Find where the given text appears and provide that cell's center as (x, y) coordinate. 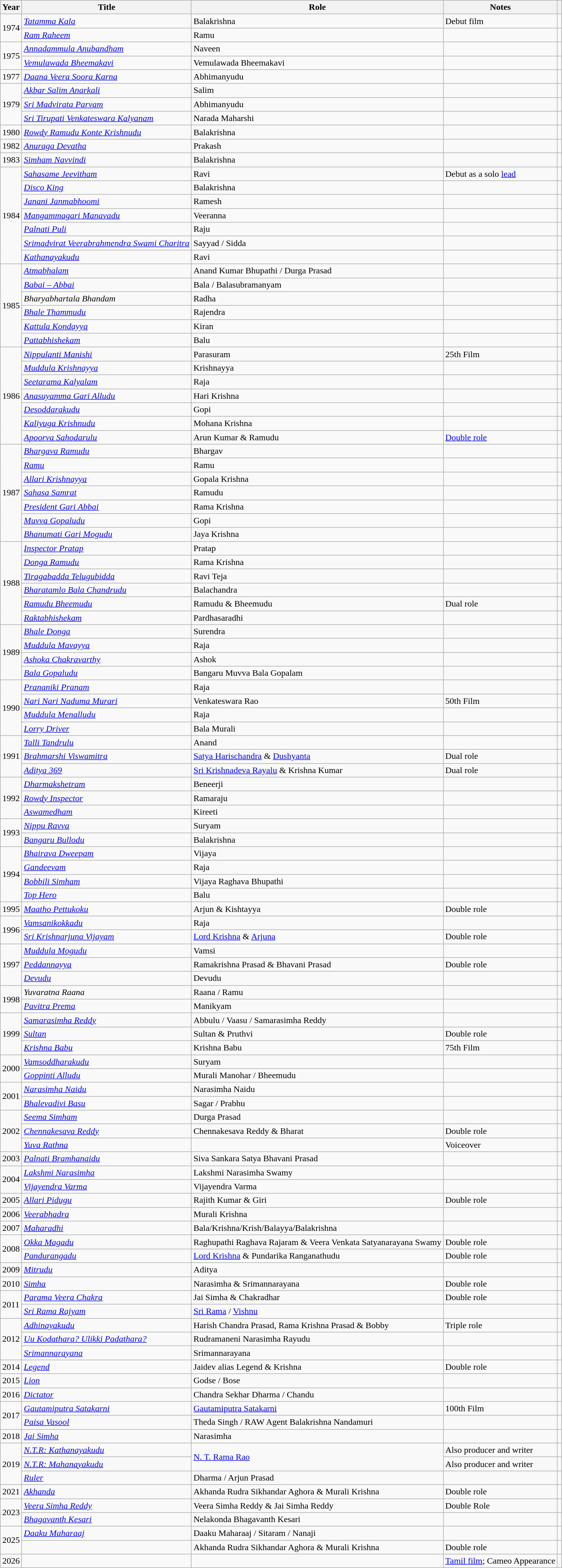
Atmabhalam (106, 271)
Ramakrishna Prasad & Bhavani Prasad (317, 964)
Sayyad / Sidda (317, 243)
Pattabhishekam (106, 340)
Prakash (317, 146)
Lakshmi Narasimha Swamy (317, 1173)
Narasimha & Srimannarayana (317, 1283)
1999 (11, 1034)
1980 (11, 132)
Title (106, 7)
Ruler (106, 1478)
Murali Manohar / Bheemudu (317, 1076)
Simha (106, 1283)
Triple role (500, 1325)
Muddula Mogudu (106, 951)
Durga Prasad (317, 1117)
Kiran (317, 326)
Bhalevadivi Basu (106, 1103)
Tiragabadda Telugubidda (106, 576)
Rowdy Inspector (106, 798)
N.T.R: Mahanayakudu (106, 1464)
Godse / Bose (317, 1381)
Apoorva Sahodarulu (106, 437)
Vijaya (317, 854)
Krishnayya (317, 368)
Hari Krishna (317, 395)
Bhargava Ramudu (106, 451)
Donga Ramudu (106, 562)
1979 (11, 104)
Balachandra (317, 590)
Brahmarshi Viswamitra (106, 756)
Dictator (106, 1395)
Jai Simha (106, 1436)
Adhinayakudu (106, 1325)
Janani Janmabhoomi (106, 202)
Top Hero (106, 895)
Bobbili Simham (106, 881)
Nelakonda Bhagavanth Kesari (317, 1520)
50th Film (500, 701)
Disco King (106, 188)
N.T.R: Kathanayakudu (106, 1450)
Samarasimha Reddy (106, 1020)
Mangammagari Manavadu (106, 215)
Debut film (500, 21)
1994 (11, 874)
2011 (11, 1304)
1996 (11, 930)
Veera Simha Reddy & Jai Simha Reddy (317, 1506)
Nippulanti Manishi (106, 354)
Daaku Maharaaj / Sitaram / Nanaji (317, 1533)
Rajith Kumar & Giri (317, 1200)
2023 (11, 1513)
Chennakesava Reddy & Bharat (317, 1131)
2009 (11, 1269)
Lord Krishna & Arjuna (317, 937)
Simham Navvindi (106, 160)
100th Film (500, 1408)
Ramudu (317, 493)
Sultan (106, 1034)
Tamil film; Cameo Appearance (500, 1561)
Satya Harischandra & Dushyanta (317, 756)
1992 (11, 798)
Manikyam (317, 1006)
Raju (317, 229)
2010 (11, 1283)
Bala Murali (317, 729)
Annadammula Anubandham (106, 49)
Kattula Kondayya (106, 326)
Aditya 369 (106, 770)
Palnati Bramhanaidu (106, 1159)
Yuvaratna Raana (106, 992)
Siva Sankara Satya Bhavani Prasad (317, 1159)
1977 (11, 77)
Talli Tandrulu (106, 742)
Parasuram (317, 354)
Palnati Puli (106, 229)
Legend (106, 1367)
Bhanumati Gari Mogudu (106, 534)
1997 (11, 964)
Double Role (500, 1506)
Radha (317, 299)
Vijaya Raghava Bhupathi (317, 881)
Bala Gopaludu (106, 673)
Sri Krishnarjuna Vijayam (106, 937)
1985 (11, 305)
2000 (11, 1069)
Bangaru Muvva Bala Gopalam (317, 673)
Muddula Krishnayya (106, 368)
2026 (11, 1561)
1990 (11, 708)
N. T. Rama Rao (317, 1457)
Pardhasaradhi (317, 618)
2012 (11, 1339)
Bhale Thammudu (106, 312)
Vamsoddharakudu (106, 1062)
1988 (11, 583)
Ashok (317, 659)
Ramaraju (317, 798)
Mitrudu (106, 1269)
Vamsi (317, 951)
Rowdy Ramudu Konte Krishnudu (106, 132)
Sri Madvirata Parvam (106, 104)
Kaliyuga Krishnudu (106, 424)
Bangaru Bullodu (106, 839)
Sri Rama / Vishnu (317, 1311)
1995 (11, 909)
1987 (11, 493)
Murali Krishna (317, 1214)
Mohana Krishna (317, 424)
Babai – Abbai (106, 285)
Tatamma Kala (106, 21)
Parama Veera Chakra (106, 1298)
2004 (11, 1179)
2008 (11, 1249)
Allari Krishnayya (106, 479)
Daana Veera Soora Karna (106, 77)
Ram Raheem (106, 35)
2019 (11, 1464)
Vamsanikokkadu (106, 923)
1975 (11, 56)
Goppinti Alludu (106, 1076)
Lorry Driver (106, 729)
Debut as a solo lead (500, 174)
2016 (11, 1395)
Seema Simham (106, 1117)
Dharmakshetram (106, 784)
2002 (11, 1131)
2025 (11, 1540)
2017 (11, 1415)
Theda Singh / RAW Agent Balakrishna Nandamuri (317, 1422)
Pratap (317, 548)
Raghupathi Raghava Rajaram & Veera Venkata Satyanarayana Swamy (317, 1242)
Desoddarakudu (106, 410)
Bhagavanth Kesari (106, 1520)
Arjun & Kishtayya (317, 909)
Muvva Gopaludu (106, 520)
Abbulu / Vaasu / Samarasimha Reddy (317, 1020)
Naveen (317, 49)
Sri Tirupati Venkateswara Kalyanam (106, 118)
2021 (11, 1491)
Bharyabhartala Bhandam (106, 299)
Muddula Mavayya (106, 645)
Lion (106, 1381)
Bhale Donga (106, 632)
Lakshmi Narasimha (106, 1173)
Surendra (317, 632)
Akhanda (106, 1491)
Narasimha (317, 1436)
Venkateswara Rao (317, 701)
Notes (500, 7)
Bhairava Dweepam (106, 854)
Ramudu Bheemudu (106, 604)
2006 (11, 1214)
Sagar / Prabhu (317, 1103)
Raktabhishekam (106, 618)
Daaku Maharaaj (106, 1533)
Rudramaneni Narasimha Rayudu (317, 1339)
75th Film (500, 1048)
1989 (11, 652)
1991 (11, 756)
Aswamedham (106, 812)
25th Film (500, 354)
Role (317, 7)
Anuraga Devatha (106, 146)
Nari Nari Naduma Murari (106, 701)
2003 (11, 1159)
Ramudu & Bheemudu (317, 604)
Sri Rama Rajyam (106, 1311)
Okka Magadu (106, 1242)
2001 (11, 1096)
Ravi Teja (317, 576)
Voiceover (500, 1145)
Aditya (317, 1269)
Paisa Vasool (106, 1422)
1983 (11, 160)
Uu Kodathara? Ulikki Padathara? (106, 1339)
Anand Kumar Bhupathi / Durga Prasad (317, 271)
Yuva Rathna (106, 1145)
Arun Kumar & Ramudu (317, 437)
Inspector Pratap (106, 548)
2018 (11, 1436)
Maatho Pettukoku (106, 909)
Allari Pidugu (106, 1200)
Veerabhadra (106, 1214)
Chennakesava Reddy (106, 1131)
1982 (11, 146)
Ashoka Chakravarthy (106, 659)
Harish Chandra Prasad, Rama Krishna Prasad & Bobby (317, 1325)
2014 (11, 1367)
Salim (317, 90)
Kathanayakudu (106, 257)
Jaidev alias Legend & Krishna (317, 1367)
Raana / Ramu (317, 992)
Sultan & Pruthvi (317, 1034)
Sri Krishnadeva Rayalu & Krishna Kumar (317, 770)
Maharadhi (106, 1228)
Seetarama Kalyalam (106, 382)
Anasuyamma Gari Alludu (106, 395)
1984 (11, 215)
Bharatamlo Bala Chandrudu (106, 590)
2015 (11, 1381)
Prananiki Pranam (106, 687)
Veeranna (317, 215)
President Gari Abbai (106, 507)
Lord Krishna & Pundarika Ranganathudu (317, 1256)
Bala / Balasubramanyam (317, 285)
Gopala Krishna (317, 479)
Srimadvirat Veerabrahmendra Swami Charitra (106, 243)
Narada Maharshi (317, 118)
Sahasame Jeevitham (106, 174)
Muddula Menalludu (106, 715)
Pandurangadu (106, 1256)
2005 (11, 1200)
Bala/Krishna/Krish/Balayya/Balakrishna (317, 1228)
Sahasa Samrat (106, 493)
1986 (11, 395)
Dharma / Arjun Prasad (317, 1478)
Pavitra Prema (106, 1006)
Jaya Krishna (317, 534)
Gandeevam (106, 867)
Veera Simha Reddy (106, 1506)
1998 (11, 999)
Nippu Ravva (106, 826)
Year (11, 7)
Ramesh (317, 202)
Peddannayya (106, 964)
Rajendra (317, 312)
2007 (11, 1228)
Kireeti (317, 812)
Anand (317, 742)
Chandra Sekhar Dharma / Chandu (317, 1395)
Akbar Salim Anarkali (106, 90)
1974 (11, 28)
Beneerji (317, 784)
Bhargav (317, 451)
Jai Simha & Chakradhar (317, 1298)
1993 (11, 832)
